Detect which cell encompasses the target text, then output its [x, y] center coordinate. 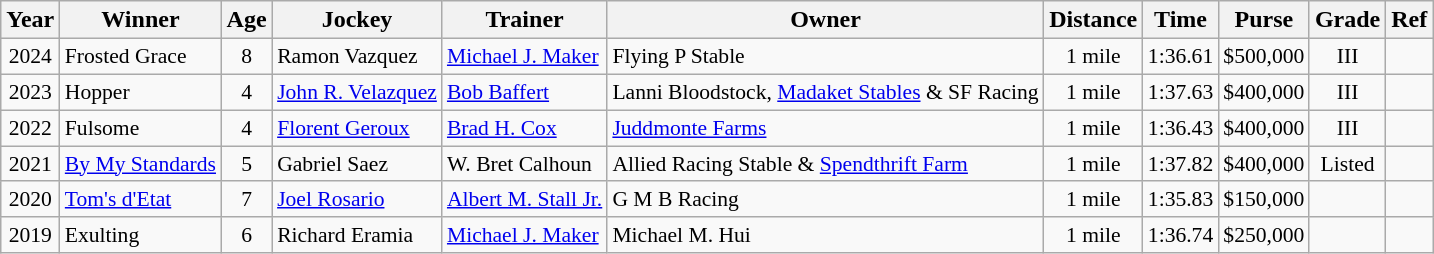
2021 [30, 164]
1:36.61 [1180, 57]
Purse [1264, 20]
Listed [1347, 164]
Juddmonte Farms [825, 128]
1:37.63 [1180, 92]
Owner [825, 20]
Hopper [140, 92]
By My Standards [140, 164]
1:37.82 [1180, 164]
Frosted Grace [140, 57]
G M B Racing [825, 199]
Allied Racing Stable & Spendthrift Farm [825, 164]
Winner [140, 20]
2019 [30, 235]
Albert M. Stall Jr. [524, 199]
Ramon Vazquez [357, 57]
W. Bret Calhoun [524, 164]
Michael M. Hui [825, 235]
2020 [30, 199]
Time [1180, 20]
Richard Eramia [357, 235]
1:36.74 [1180, 235]
2022 [30, 128]
6 [246, 235]
Jockey [357, 20]
Exulting [140, 235]
Gabriel Saez [357, 164]
Flying P Stable [825, 57]
Year [30, 20]
Lanni Bloodstock, Madaket Stables & SF Racing [825, 92]
Ref [1410, 20]
$250,000 [1264, 235]
Joel Rosario [357, 199]
Distance [1094, 20]
$500,000 [1264, 57]
Fulsome [140, 128]
Bob Baffert [524, 92]
7 [246, 199]
$150,000 [1264, 199]
John R. Velazquez [357, 92]
Florent Geroux [357, 128]
2023 [30, 92]
Grade [1347, 20]
Brad H. Cox [524, 128]
Tom's d'Etat [140, 199]
1:36.43 [1180, 128]
Trainer [524, 20]
1:35.83 [1180, 199]
2024 [30, 57]
8 [246, 57]
5 [246, 164]
Age [246, 20]
